Detect which cell encompasses the target text, then output its [X, Y] center coordinate. 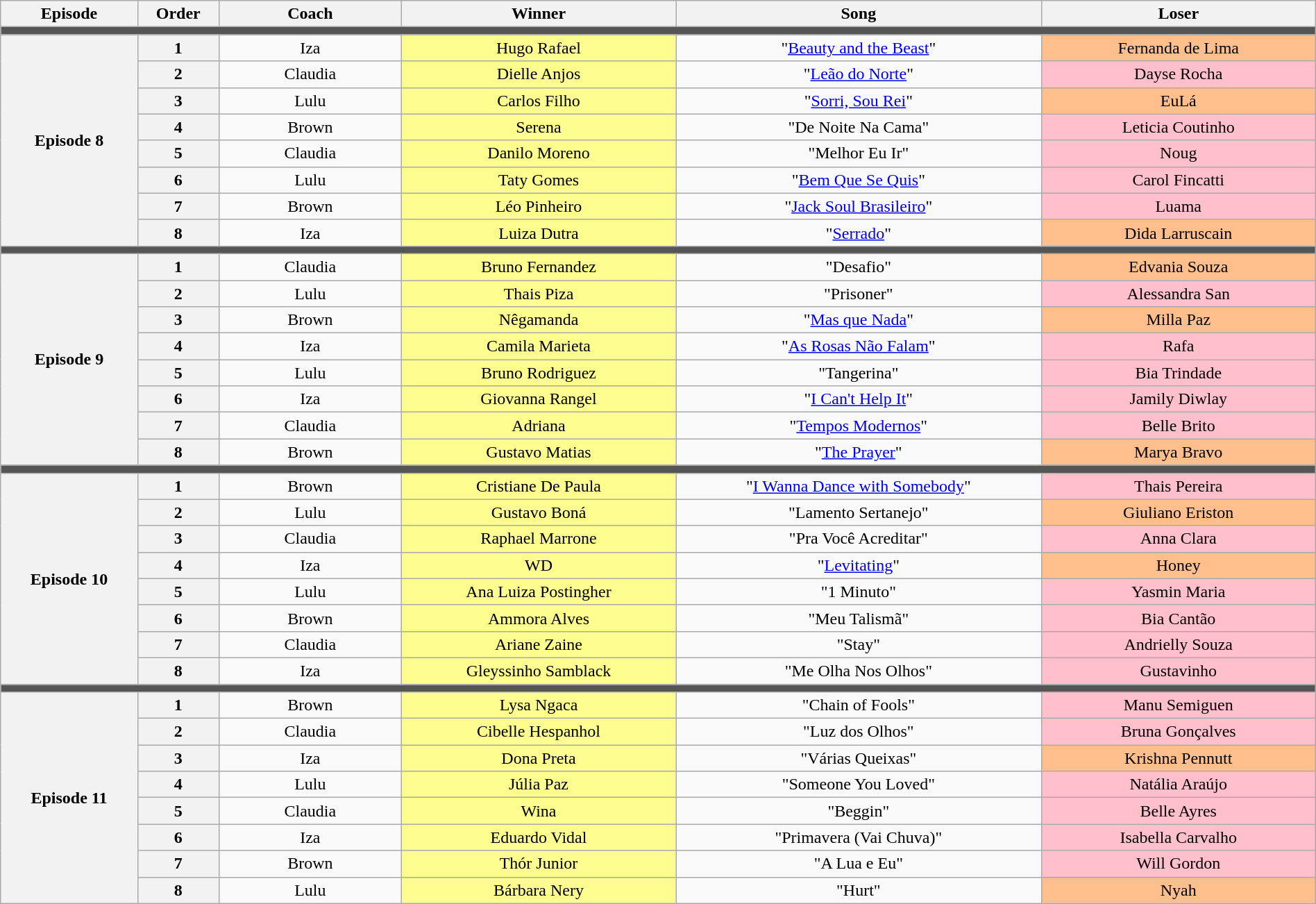
"Melhor Eu Ir" [859, 153]
"Hurt" [859, 890]
Episode 11 [69, 798]
"Luz dos Olhos" [859, 732]
"Lamento Sertanejo" [859, 512]
Giovanna Rangel [539, 399]
Belle Ayres [1179, 811]
Serena [539, 127]
"Leão do Norte" [859, 74]
Dona Preta [539, 758]
Isabella Carvalho [1179, 837]
Danilo Moreno [539, 153]
Krishna Pennutt [1179, 758]
Luama [1179, 206]
Wina [539, 811]
Will Gordon [1179, 864]
Noug [1179, 153]
Bruno Rodriguez [539, 373]
Carol Fincatti [1179, 180]
"Chain of Fools" [859, 705]
Dida Larruscain [1179, 233]
Gustavo Matias [539, 452]
"Mas que Nada" [859, 320]
Episode 8 [69, 140]
"Meu Talismã" [859, 618]
Order [178, 14]
"Bem Que Se Quis" [859, 180]
"1 Minuto" [859, 592]
Dayse Rocha [1179, 74]
"Me Olha Nos Olhos" [859, 671]
Nêgamanda [539, 320]
Dielle Anjos [539, 74]
Andrielly Souza [1179, 644]
Raphael Marrone [539, 539]
"Prisoner" [859, 294]
"Jack Soul Brasileiro" [859, 206]
Carlos Filho [539, 101]
Bia Cantão [1179, 618]
Thais Piza [539, 294]
Honey [1179, 565]
Lysa Ngaca [539, 705]
Natália Araújo [1179, 785]
"Beauty and the Beast" [859, 48]
Belle Brito [1179, 426]
Cristiane De Paula [539, 486]
Nyah [1179, 890]
EuLá [1179, 101]
"Beggin" [859, 811]
"Serrado" [859, 233]
"Pra Você Acreditar" [859, 539]
Bia Trindade [1179, 373]
"Levitating" [859, 565]
Hugo Rafael [539, 48]
Camila Marieta [539, 346]
Alessandra San [1179, 294]
Manu Semiguen [1179, 705]
Winner [539, 14]
"Someone You Loved" [859, 785]
Júlia Paz [539, 785]
Episode 10 [69, 578]
"I Can't Help It" [859, 399]
"Primavera (Vai Chuva)" [859, 837]
WD [539, 565]
Bárbara Nery [539, 890]
Ammora Alves [539, 618]
"Tangerina" [859, 373]
Gustavo Boná [539, 512]
Eduardo Vidal [539, 837]
"Sorri, Sou Rei" [859, 101]
"As Rosas Não Falam" [859, 346]
Gustavinho [1179, 671]
"De Noite Na Cama" [859, 127]
Anna Clara [1179, 539]
Edvania Souza [1179, 267]
Marya Bravo [1179, 452]
"A Lua e Eu" [859, 864]
"The Prayer" [859, 452]
Loser [1179, 14]
Fernanda de Lima [1179, 48]
Jamily Diwlay [1179, 399]
Léo Pinheiro [539, 206]
Milla Paz [1179, 320]
Ana Luiza Postingher [539, 592]
Episode 9 [69, 359]
Leticia Coutinho [1179, 127]
Taty Gomes [539, 180]
Coach [310, 14]
Adriana [539, 426]
Song [859, 14]
Bruno Fernandez [539, 267]
"I Wanna Dance with Somebody" [859, 486]
Gleyssinho Samblack [539, 671]
"Tempos Modernos" [859, 426]
Yasmin Maria [1179, 592]
"Várias Queixas" [859, 758]
"Desafio" [859, 267]
Thais Pereira [1179, 486]
Rafa [1179, 346]
Ariane Zaine [539, 644]
Bruna Gonçalves [1179, 732]
Luiza Dutra [539, 233]
"Stay" [859, 644]
Giuliano Eriston [1179, 512]
Thór Junior [539, 864]
Cibelle Hespanhol [539, 732]
Episode [69, 14]
